For the text-containing cell, return its midpoint in (X, Y) coordinate format. 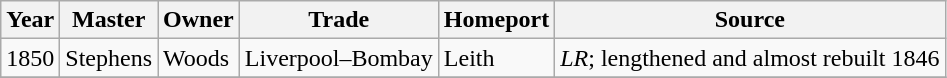
Trade (338, 20)
1850 (30, 58)
Source (750, 20)
Stephens (109, 58)
Year (30, 20)
Owner (199, 20)
Homeport (496, 20)
Master (109, 20)
LR; lengthened and almost rebuilt 1846 (750, 58)
Liverpool–Bombay (338, 58)
Woods (199, 58)
Leith (496, 58)
